From the cell containing the given text, extract its center point as [X, Y] coordinate. 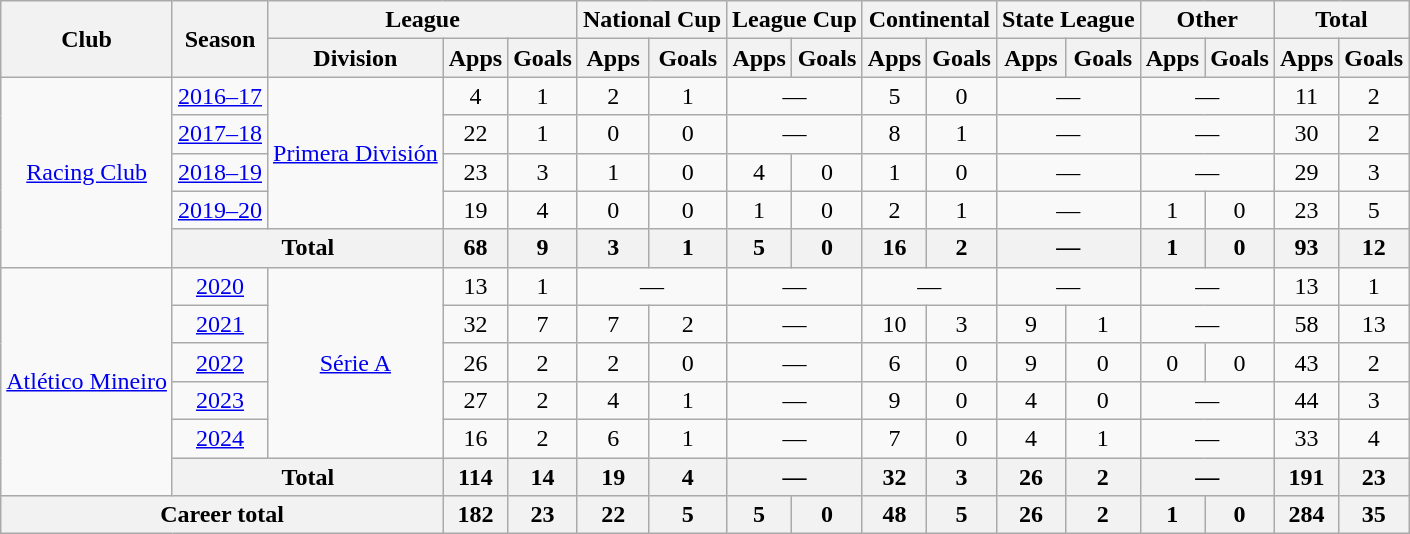
8 [894, 134]
30 [1306, 134]
284 [1306, 515]
11 [1306, 96]
Career total [222, 515]
48 [894, 515]
2020 [220, 286]
114 [475, 477]
2019–20 [220, 210]
43 [1306, 362]
182 [475, 515]
National Cup [652, 20]
Club [87, 39]
10 [894, 324]
27 [475, 400]
League Cup [795, 20]
Racing Club [87, 172]
2018–19 [220, 172]
191 [1306, 477]
Atlético Mineiro [87, 381]
2024 [220, 438]
2022 [220, 362]
12 [1374, 248]
Série A [356, 362]
58 [1306, 324]
Other [1207, 20]
Season [220, 39]
35 [1374, 515]
League [423, 20]
Continental [929, 20]
29 [1306, 172]
Primera División [356, 153]
2021 [220, 324]
2017–18 [220, 134]
State League [1068, 20]
33 [1306, 438]
93 [1306, 248]
44 [1306, 400]
68 [475, 248]
2016–17 [220, 96]
Division [356, 58]
14 [543, 477]
2023 [220, 400]
